Extract the [x, y] coordinate from the center of the cell holding the provided text.  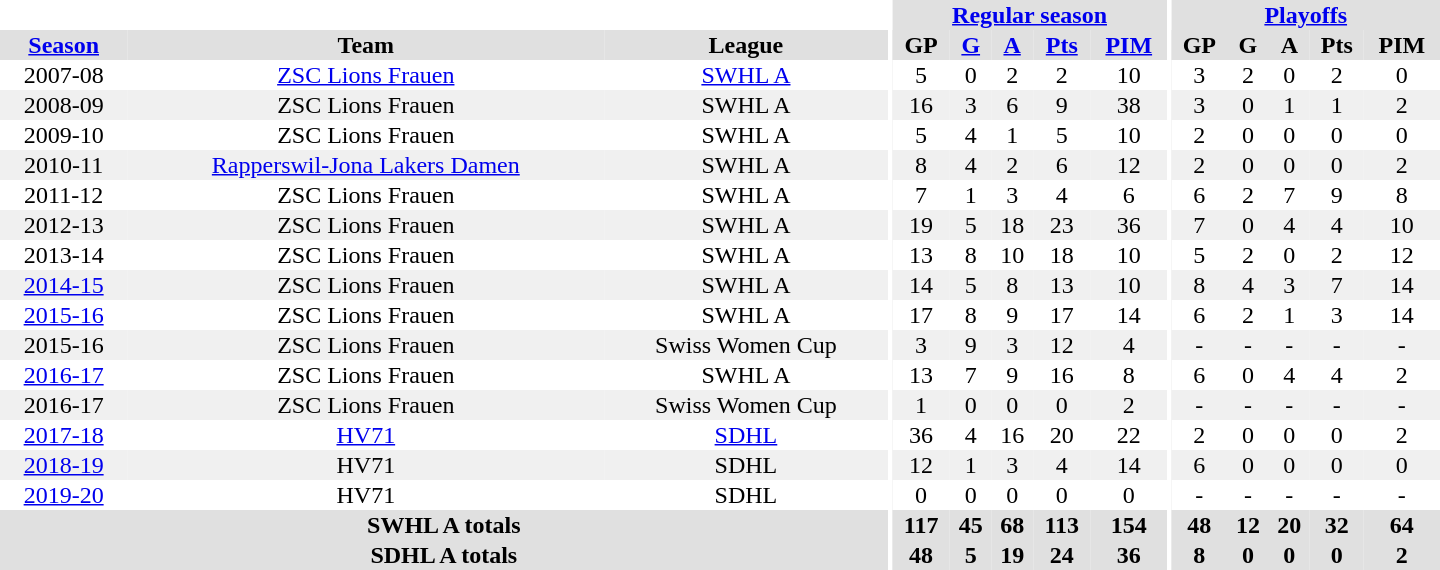
Rapperswil-Jona Lakers Damen [366, 165]
2017-18 [64, 435]
68 [1012, 525]
2008-09 [64, 105]
117 [921, 525]
2018-19 [64, 465]
24 [1062, 555]
SWHL A totals [444, 525]
23 [1062, 225]
Regular season [1030, 15]
SDHL A totals [444, 555]
22 [1129, 435]
2009-10 [64, 135]
2014-15 [64, 285]
113 [1062, 525]
32 [1337, 525]
64 [1402, 525]
2012-13 [64, 225]
Season [64, 45]
2013-14 [64, 255]
Playoffs [1306, 15]
2007-08 [64, 75]
45 [970, 525]
38 [1129, 105]
2011-12 [64, 195]
2010-11 [64, 165]
Team [366, 45]
154 [1129, 525]
2019-20 [64, 495]
League [746, 45]
